Output the [x, y] coordinate of the center of the cell containing the given text.  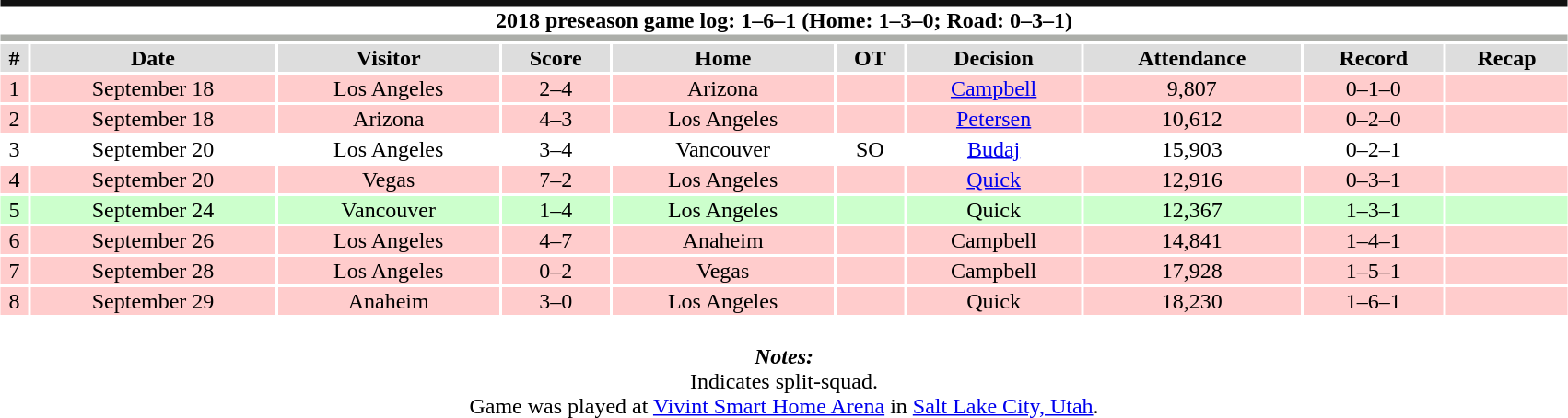
2–4 [556, 88]
Budaj [993, 149]
5 [15, 210]
September 28 [153, 271]
7–2 [556, 180]
September 26 [153, 240]
Visitor [389, 58]
Attendance [1192, 58]
6 [15, 240]
1–5–1 [1374, 271]
1–4 [556, 210]
3–4 [556, 149]
0–2 [556, 271]
7 [15, 271]
4 [15, 180]
4–3 [556, 119]
3–0 [556, 301]
8 [15, 301]
Recap [1507, 58]
Score [556, 58]
0–2–1 [1374, 149]
1–3–1 [1374, 210]
Date [153, 58]
1–4–1 [1374, 240]
3 [15, 149]
1–6–1 [1374, 301]
18,230 [1192, 301]
September 24 [153, 210]
15,903 [1192, 149]
Petersen [993, 119]
# [15, 58]
12,367 [1192, 210]
4–7 [556, 240]
17,928 [1192, 271]
12,916 [1192, 180]
2018 preseason game log: 1–6–1 (Home: 1–3–0; Road: 0–3–1) [784, 20]
0–1–0 [1374, 88]
9,807 [1192, 88]
14,841 [1192, 240]
0–3–1 [1374, 180]
Home [723, 58]
Record [1374, 58]
0–2–0 [1374, 119]
OT [870, 58]
SO [870, 149]
Decision [993, 58]
September 29 [153, 301]
2 [15, 119]
1 [15, 88]
10,612 [1192, 119]
